From the cell containing the given text, extract its center point as (x, y) coordinate. 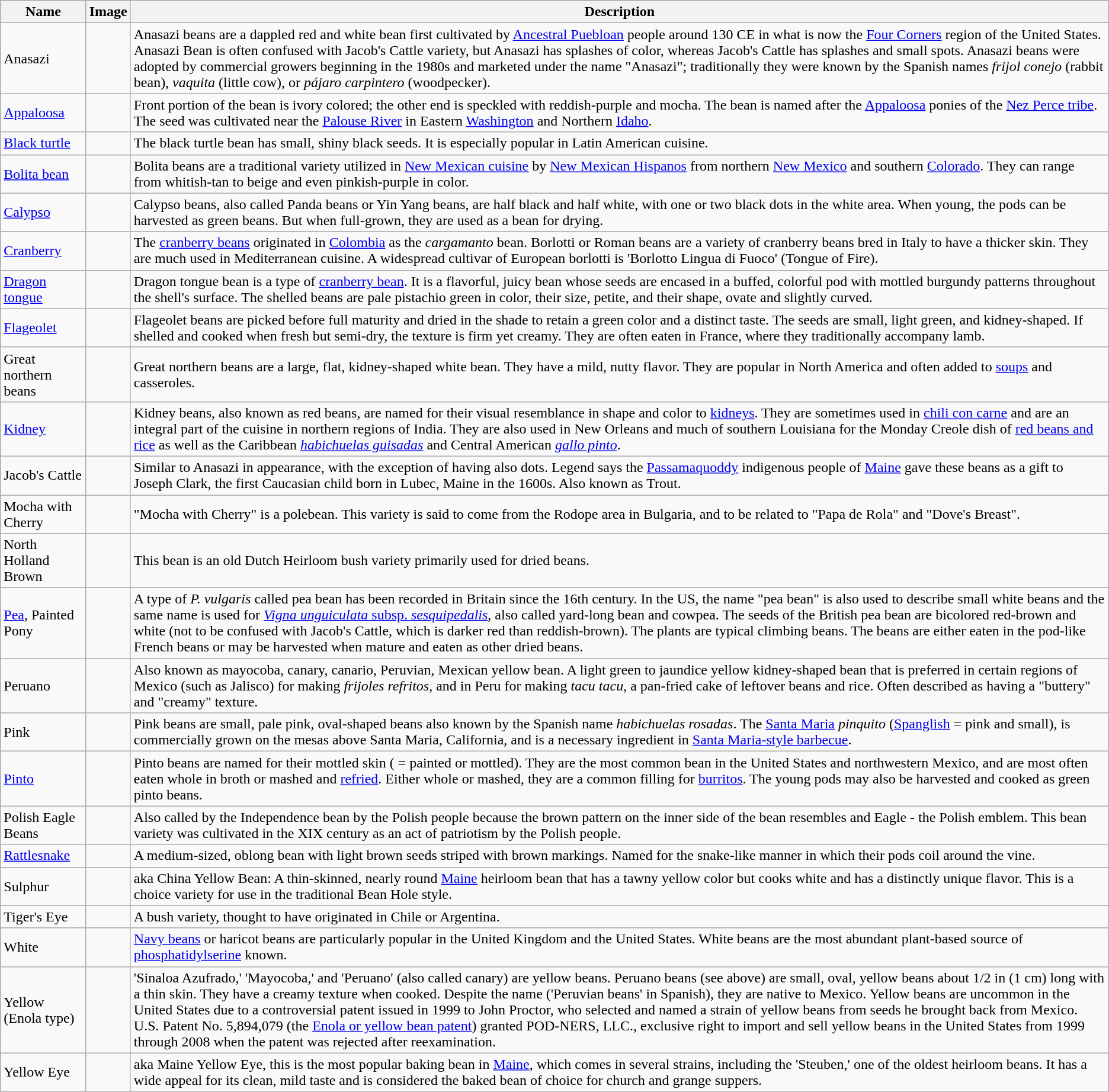
Tiger's Eye (43, 917)
Cranberry (43, 251)
Kidney (43, 429)
Pinto (43, 779)
Jacob's Cattle (43, 475)
Flageolet (43, 328)
Polish Eagle Beans (43, 826)
A bush variety, thought to have originated in Chile or Argentina. (620, 917)
Name (43, 12)
Bolita bean (43, 174)
Pea, Painted Pony (43, 623)
Dragon tongue (43, 289)
Black turtle (43, 143)
Yellow Eye (43, 1072)
Calypso (43, 212)
Mocha with Cherry (43, 514)
Anasazi (43, 58)
White (43, 948)
Description (620, 12)
Rattlesnake (43, 856)
The black turtle bean has small, shiny black seeds. It is especially popular in Latin American cuisine. (620, 143)
Image (108, 12)
This bean is an old Dutch Heirloom bush variety primarily used for dried beans. (620, 561)
Sulphur (43, 886)
Peruano (43, 686)
Yellow (Enola type) (43, 1010)
Appaloosa (43, 113)
Pink (43, 732)
North Holland Brown (43, 561)
Great northern beans (43, 374)
